For the text-containing cell, return its midpoint in [x, y] coordinate format. 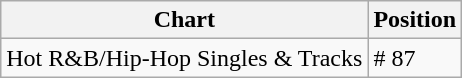
Hot R&B/Hip-Hop Singles & Tracks [184, 58]
Chart [184, 20]
Position [415, 20]
# 87 [415, 58]
